From the cell containing the given text, extract its center point as (x, y) coordinate. 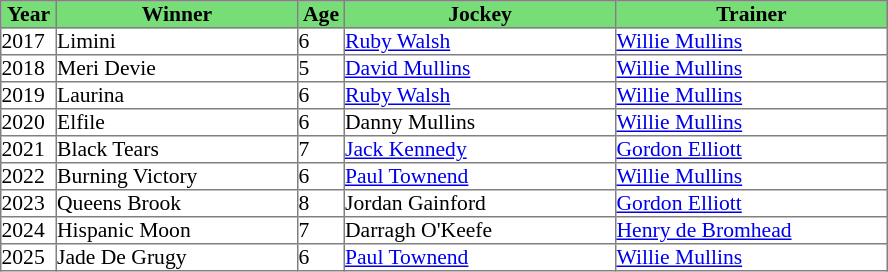
Age (321, 14)
2019 (29, 96)
Danny Mullins (480, 122)
2025 (29, 258)
Year (29, 14)
Meri Devie (177, 68)
David Mullins (480, 68)
Darragh O'Keefe (480, 230)
Black Tears (177, 150)
2020 (29, 122)
Hispanic Moon (177, 230)
Jockey (480, 14)
Jade De Grugy (177, 258)
5 (321, 68)
2022 (29, 176)
2017 (29, 42)
2018 (29, 68)
Trainer (752, 14)
8 (321, 204)
Queens Brook (177, 204)
Limini (177, 42)
Winner (177, 14)
Jordan Gainford (480, 204)
2024 (29, 230)
2021 (29, 150)
Laurina (177, 96)
Elfile (177, 122)
Jack Kennedy (480, 150)
2023 (29, 204)
Henry de Bromhead (752, 230)
Burning Victory (177, 176)
